From the cell containing the given text, extract its center point as [x, y] coordinate. 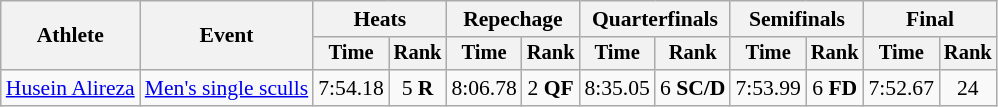
5 R [418, 88]
8:06.78 [484, 88]
Final [930, 19]
7:54.18 [350, 88]
Husein Alireza [70, 88]
Event [227, 36]
Quarterfinals [654, 19]
8:35.05 [616, 88]
2 QF [551, 88]
7:52.67 [902, 88]
Semifinals [796, 19]
7:53.99 [768, 88]
Men's single sculls [227, 88]
Athlete [70, 36]
Repechage [512, 19]
Heats [380, 19]
24 [968, 88]
6 SC/D [693, 88]
6 FD [835, 88]
